Return (x, y) of the center of cell containing provided text 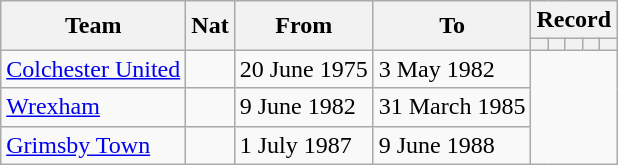
9 June 1982 (304, 107)
Wrexham (94, 107)
From (304, 26)
1 July 1987 (304, 145)
31 March 1985 (452, 107)
20 June 1975 (304, 69)
Nat (210, 26)
Team (94, 26)
Record (574, 20)
9 June 1988 (452, 145)
3 May 1982 (452, 69)
Colchester United (94, 69)
To (452, 26)
Grimsby Town (94, 145)
